Locate the cell with the specified text and output its (X, Y) center coordinate. 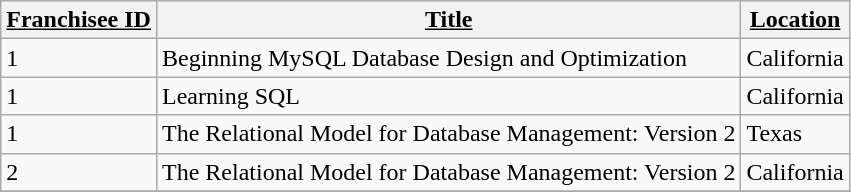
Title (448, 20)
Learning SQL (448, 96)
Franchisee ID (79, 20)
Location (795, 20)
2 (79, 172)
Texas (795, 134)
Beginning MySQL Database Design and Optimization (448, 58)
